Pinpoint the cell where the given text exists, returning its (X, Y) midpoint coordinate. 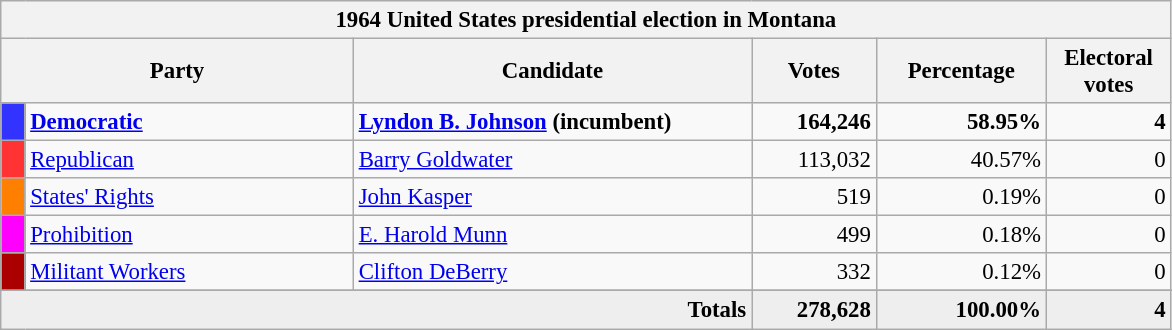
0.18% (961, 235)
332 (814, 273)
Lyndon B. Johnson (incumbent) (552, 122)
Republican (189, 160)
Party (178, 72)
Barry Goldwater (552, 160)
519 (814, 197)
0.19% (961, 197)
58.95% (961, 122)
278,628 (814, 310)
Candidate (552, 72)
1964 United States presidential election in Montana (586, 20)
0.12% (961, 273)
Votes (814, 72)
Electoral votes (1108, 72)
Totals (376, 310)
John Kasper (552, 197)
499 (814, 235)
113,032 (814, 160)
100.00% (961, 310)
Militant Workers (189, 273)
164,246 (814, 122)
Democratic (189, 122)
States' Rights (189, 197)
E. Harold Munn (552, 235)
Percentage (961, 72)
Clifton DeBerry (552, 273)
Prohibition (189, 235)
40.57% (961, 160)
